Identify which cell holds the provided text, then report its (x, y) central coordinate. 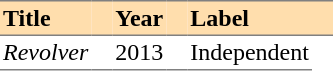
Independent (250, 53)
Title (46, 18)
2013 (139, 53)
Revolver (46, 53)
Year (139, 18)
Label (250, 18)
